Determine the [x, y] coordinate at the center of the cell enclosing the given text.  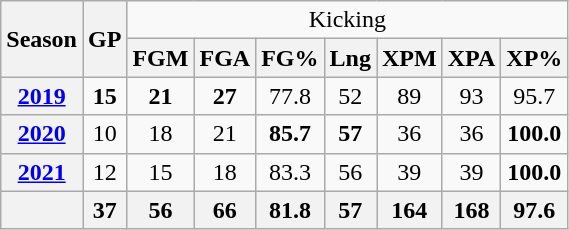
168 [472, 210]
81.8 [290, 210]
83.3 [290, 172]
164 [409, 210]
85.7 [290, 134]
52 [350, 96]
XPA [472, 58]
2019 [42, 96]
Lng [350, 58]
FG% [290, 58]
93 [472, 96]
66 [225, 210]
27 [225, 96]
37 [104, 210]
GP [104, 39]
10 [104, 134]
Season [42, 39]
89 [409, 96]
2021 [42, 172]
XP% [534, 58]
XPM [409, 58]
2020 [42, 134]
77.8 [290, 96]
12 [104, 172]
FGA [225, 58]
97.6 [534, 210]
FGM [160, 58]
Kicking [348, 20]
95.7 [534, 96]
